Find where the given text appears and provide that cell's center as (X, Y) coordinate. 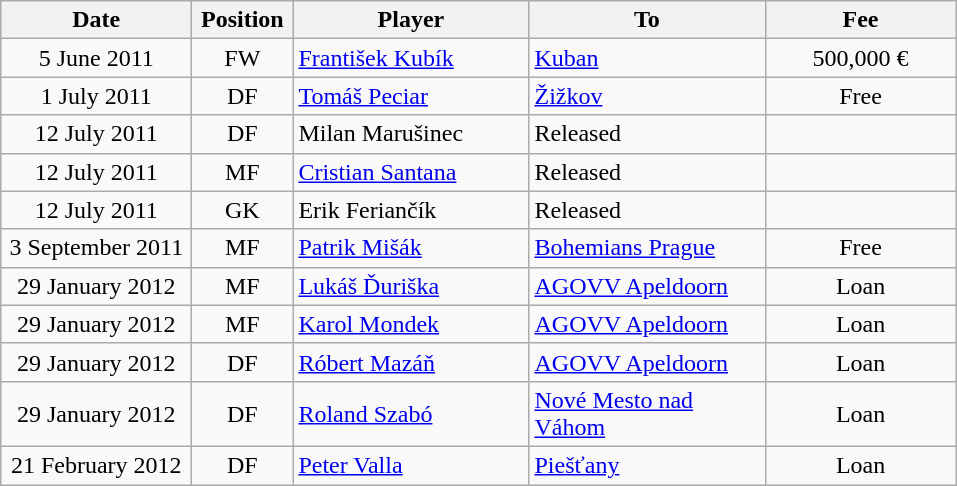
Patrik Mišák (411, 248)
Nové Mesto nad Váhom (647, 414)
Player (411, 20)
Karol Mondek (411, 324)
Lukáš Ďuriška (411, 286)
Tomáš Peciar (411, 96)
500,000 € (860, 58)
Cristian Santana (411, 172)
Róbert Mazáň (411, 362)
GK (242, 210)
Milan Marušinec (411, 134)
5 June 2011 (96, 58)
Piešťany (647, 465)
Kuban (647, 58)
Position (242, 20)
FW (242, 58)
Date (96, 20)
Erik Feriančík (411, 210)
Bohemians Prague (647, 248)
1 July 2011 (96, 96)
Peter Valla (411, 465)
Fee (860, 20)
František Kubík (411, 58)
Žižkov (647, 96)
21 February 2012 (96, 465)
Roland Szabó (411, 414)
To (647, 20)
3 September 2011 (96, 248)
